Output the (X, Y) coordinate of the center of the cell containing the given text.  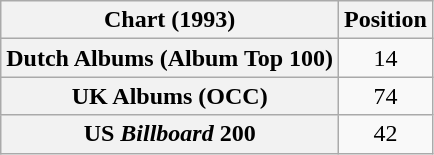
14 (386, 58)
UK Albums (OCC) (170, 96)
42 (386, 134)
74 (386, 96)
US Billboard 200 (170, 134)
Position (386, 20)
Dutch Albums (Album Top 100) (170, 58)
Chart (1993) (170, 20)
